Capture the cell that displays the provided text and extract its (X, Y) central coordinate. 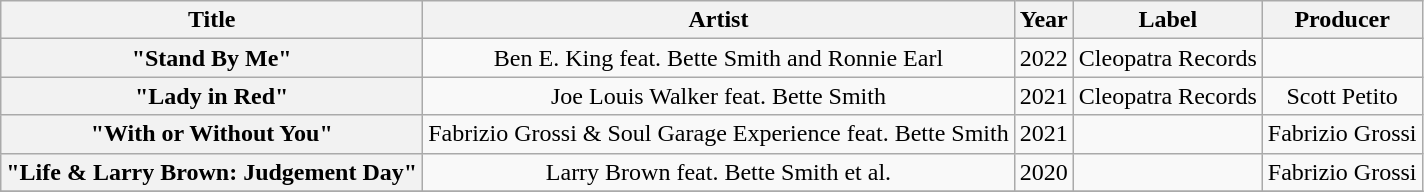
2022 (1044, 58)
Fabrizio Grossi & Soul Garage Experience feat. Bette Smith (719, 134)
Joe Louis Walker feat. Bette Smith (719, 96)
Artist (719, 20)
Larry Brown feat. Bette Smith et al. (719, 172)
"Life & Larry Brown: Judgement Day" (212, 172)
2020 (1044, 172)
Producer (1342, 20)
Scott Petito (1342, 96)
"Lady in Red" (212, 96)
Title (212, 20)
"Stand By Me" (212, 58)
Year (1044, 20)
"With or Without You" (212, 134)
Label (1168, 20)
Ben E. King feat. Bette Smith and Ronnie Earl (719, 58)
